Locate the cell with the specified text and output its [x, y] center coordinate. 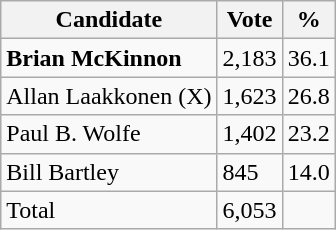
14.0 [308, 172]
Total [109, 210]
1,402 [250, 134]
1,623 [250, 96]
2,183 [250, 58]
36.1 [308, 58]
% [308, 20]
Candidate [109, 20]
26.8 [308, 96]
Brian McKinnon [109, 58]
Bill Bartley [109, 172]
845 [250, 172]
Paul B. Wolfe [109, 134]
6,053 [250, 210]
Vote [250, 20]
23.2 [308, 134]
Allan Laakkonen (X) [109, 96]
